Scan for the cell matching the given text and deliver its [X, Y] coordinate at center. 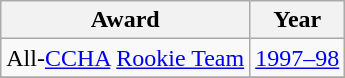
All-CCHA Rookie Team [126, 58]
Year [298, 20]
1997–98 [298, 58]
Award [126, 20]
